Locate the cell with the specified text and output its (X, Y) center coordinate. 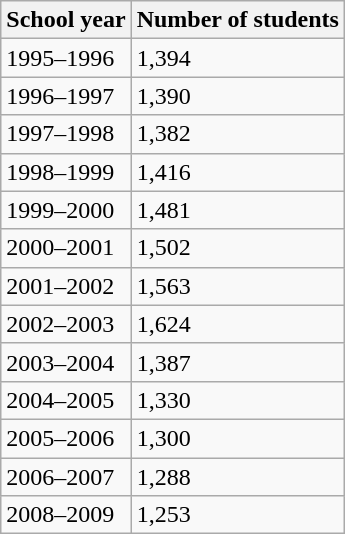
1,300 (238, 438)
1,288 (238, 477)
1995–1996 (66, 58)
1997–1998 (66, 134)
Number of students (238, 20)
1,382 (238, 134)
2006–2007 (66, 477)
2004–2005 (66, 400)
School year (66, 20)
2008–2009 (66, 515)
1996–1997 (66, 96)
2005–2006 (66, 438)
1,624 (238, 324)
1,563 (238, 286)
2001–2002 (66, 286)
2002–2003 (66, 324)
1,416 (238, 172)
1,387 (238, 362)
1,253 (238, 515)
1999–2000 (66, 210)
1,390 (238, 96)
2003–2004 (66, 362)
1,330 (238, 400)
2000–2001 (66, 248)
1,502 (238, 248)
1,481 (238, 210)
1,394 (238, 58)
1998–1999 (66, 172)
